Find where the given text appears and provide that cell's center as [X, Y] coordinate. 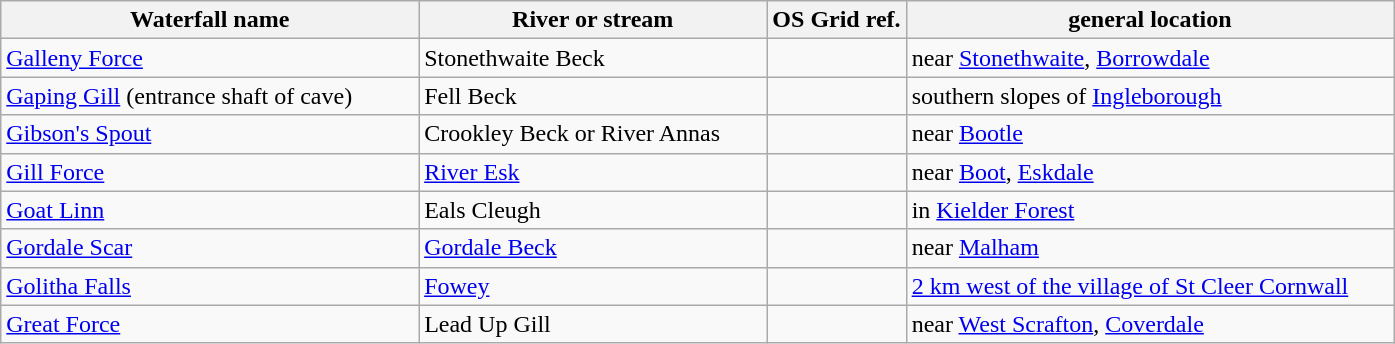
Gaping Gill (entrance shaft of cave) [210, 96]
2 km west of the village of St Cleer Cornwall [1150, 286]
Crookley Beck or River Annas [593, 134]
Goat Linn [210, 210]
Gill Force [210, 172]
in Kielder Forest [1150, 210]
near Malham [1150, 248]
River Esk [593, 172]
Golitha Falls [210, 286]
Eals Cleugh [593, 210]
Fowey [593, 286]
Great Force [210, 324]
Gibson's Spout [210, 134]
general location [1150, 20]
Galleny Force [210, 58]
OS Grid ref. [836, 20]
near Boot, Eskdale [1150, 172]
near Stonethwaite, Borrowdale [1150, 58]
Waterfall name [210, 20]
southern slopes of Ingleborough [1150, 96]
Lead Up Gill [593, 324]
Gordale Beck [593, 248]
Gordale Scar [210, 248]
near Bootle [1150, 134]
near West Scrafton, Coverdale [1150, 324]
Stonethwaite Beck [593, 58]
River or stream [593, 20]
Fell Beck [593, 96]
